Detect which cell encompasses the target text, then output its [x, y] center coordinate. 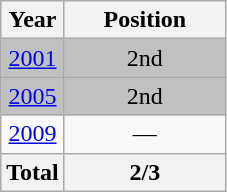
Year [33, 20]
Position [144, 20]
— [144, 134]
2/3 [144, 172]
2009 [33, 134]
2005 [33, 96]
Total [33, 172]
2001 [33, 58]
